Determine the (X, Y) coordinate at the center of the cell enclosing the given text.  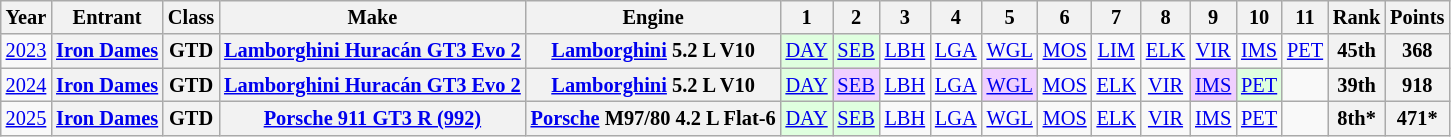
6 (1065, 17)
45th (1356, 51)
368 (1417, 51)
Entrant (107, 17)
1 (807, 17)
2025 (26, 118)
8 (1166, 17)
Porsche 911 GT3 R (992) (372, 118)
2023 (26, 51)
Rank (1356, 17)
Engine (654, 17)
3 (905, 17)
Points (1417, 17)
2 (856, 17)
Make (372, 17)
39th (1356, 85)
Class (191, 17)
2024 (26, 85)
471* (1417, 118)
Porsche M97/80 4.2 L Flat-6 (654, 118)
LIM (1116, 51)
8th* (1356, 118)
7 (1116, 17)
Year (26, 17)
918 (1417, 85)
10 (1259, 17)
4 (956, 17)
5 (1010, 17)
11 (1305, 17)
9 (1213, 17)
